Search for the cell housing the specified text and yield its (x, y) center coordinate. 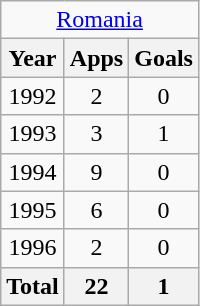
9 (96, 172)
3 (96, 134)
Romania (100, 20)
Total (33, 286)
1995 (33, 210)
1994 (33, 172)
Year (33, 58)
1992 (33, 96)
22 (96, 286)
Goals (164, 58)
1993 (33, 134)
1996 (33, 248)
6 (96, 210)
Apps (96, 58)
